Extract the [x, y] coordinate from the center of the cell holding the provided text.  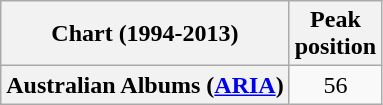
Chart (1994-2013) [145, 34]
Australian Albums (ARIA) [145, 85]
56 [335, 85]
Peakposition [335, 34]
